Determine the [X, Y] coordinate at the center of the cell enclosing the given text.  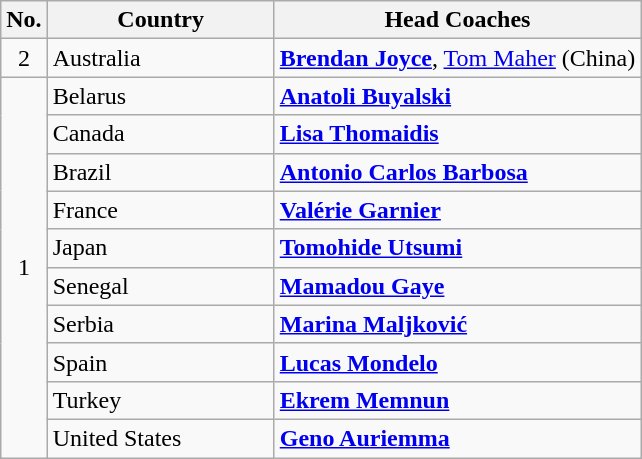
1 [24, 268]
Head Coaches [457, 20]
Anatoli Buyalski [457, 96]
Geno Auriemma [457, 438]
Japan [160, 248]
2 [24, 58]
Turkey [160, 400]
Valérie Garnier [457, 210]
Australia [160, 58]
Antonio Carlos Barbosa [457, 172]
Mamadou Gaye [457, 286]
Marina Maljković [457, 324]
Country [160, 20]
Lisa Thomaidis [457, 134]
Brazil [160, 172]
Brendan Joyce, Tom Maher (China) [457, 58]
Tomohide Utsumi [457, 248]
Senegal [160, 286]
Canada [160, 134]
Spain [160, 362]
Serbia [160, 324]
Belarus [160, 96]
United States [160, 438]
Ekrem Memnun [457, 400]
France [160, 210]
Lucas Mondelo [457, 362]
No. [24, 20]
